Return the [x, y] coordinate for the center point of the cell that contains the specified text.  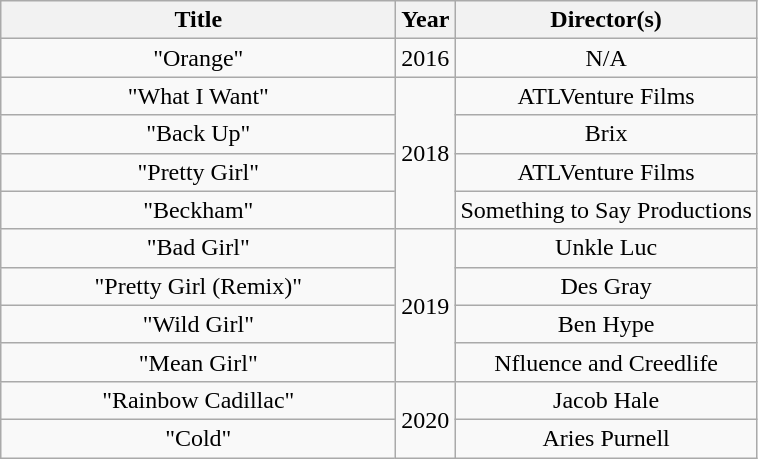
Brix [606, 134]
Title [198, 20]
2020 [426, 419]
"Bad Girl" [198, 248]
2019 [426, 305]
"Back Up" [198, 134]
Ben Hype [606, 324]
Director(s) [606, 20]
"Orange" [198, 58]
"What I Want" [198, 96]
Nfluence and Creedlife [606, 362]
2016 [426, 58]
"Beckham" [198, 210]
Unkle Luc [606, 248]
Year [426, 20]
2018 [426, 153]
"Pretty Girl" [198, 172]
N/A [606, 58]
Aries Purnell [606, 438]
Des Gray [606, 286]
"Pretty Girl (Remix)" [198, 286]
"Wild Girl" [198, 324]
Something to Say Productions [606, 210]
Jacob Hale [606, 400]
"Cold" [198, 438]
"Rainbow Cadillac" [198, 400]
"Mean Girl" [198, 362]
